For the text-containing cell, return its midpoint in (X, Y) coordinate format. 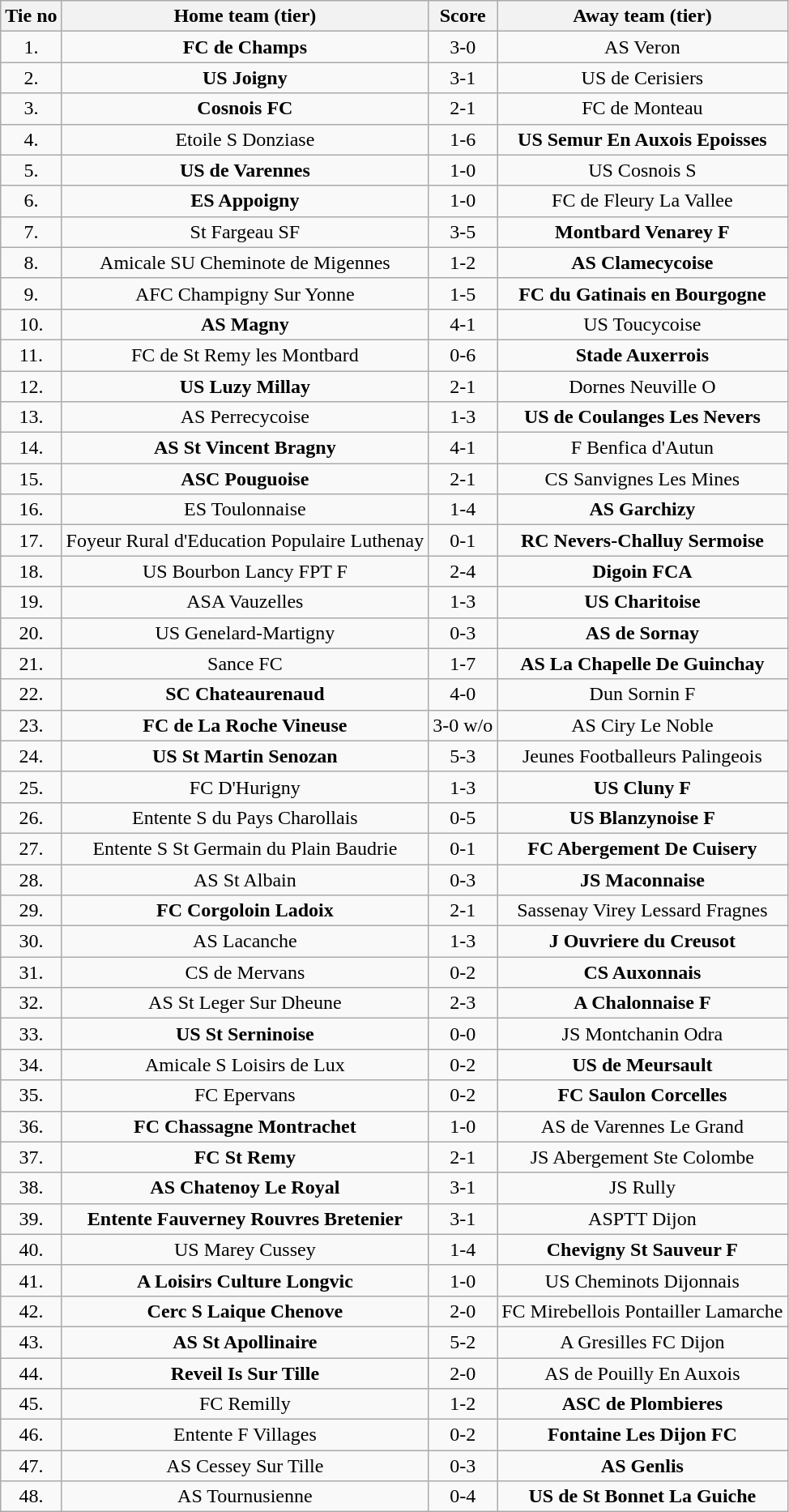
Fontaine Les Dijon FC (642, 1435)
10. (31, 324)
US Luzy Millay (245, 387)
Dornes Neuville O (642, 387)
2. (31, 78)
AS Ciry Le Noble (642, 725)
CS Auxonnais (642, 972)
3-5 (463, 232)
2-3 (463, 1003)
3-0 w/o (463, 725)
J Ouvriere du Creusot (642, 942)
Reveil Is Sur Tille (245, 1373)
AS Clamecycoise (642, 263)
Sassenay Virey Lessard Fragnes (642, 911)
Foyeur Rural d'Education Populaire Luthenay (245, 540)
AS Tournusienne (245, 1497)
Montbard Venarey F (642, 232)
1-5 (463, 293)
US Bourbon Lancy FPT F (245, 571)
FC de Fleury La Vallee (642, 201)
FC Mirebellois Pontailler Lamarche (642, 1311)
US de Cerisiers (642, 78)
5-3 (463, 756)
45. (31, 1404)
A Chalonnaise F (642, 1003)
Dun Sornin F (642, 694)
SC Chateaurenaud (245, 694)
18. (31, 571)
US de St Bonnet La Guiche (642, 1497)
JS Rully (642, 1188)
AS St Albain (245, 879)
25. (31, 787)
AS St Leger Sur Dheune (245, 1003)
AS Cessey Sur Tille (245, 1466)
1-6 (463, 139)
Amicale SU Cheminote de Migennes (245, 263)
4-0 (463, 694)
Amicale S Loisirs de Lux (245, 1065)
AS Garchizy (642, 510)
46. (31, 1435)
Cosnois FC (245, 109)
A Gresilles FC Dijon (642, 1342)
19. (31, 602)
8. (31, 263)
0-6 (463, 355)
FC de St Remy les Montbard (245, 355)
FC Epervans (245, 1096)
JS Abergement Ste Colombe (642, 1157)
US de Varennes (245, 170)
AS Perrecycoise (245, 417)
US Genelard-Martigny (245, 633)
41. (31, 1280)
ASPTT Dijon (642, 1219)
39. (31, 1219)
Cerc S Laique Chenove (245, 1311)
Entente Fauverney Rouvres Bretenier (245, 1219)
38. (31, 1188)
US Cheminots Dijonnais (642, 1280)
US de Coulanges Les Nevers (642, 417)
FC Abergement De Cuisery (642, 848)
US Marey Cussey (245, 1249)
ES Appoigny (245, 201)
AS Veron (642, 47)
AS St Vincent Bragny (245, 448)
AS de Pouilly En Auxois (642, 1373)
JS Montchanin Odra (642, 1034)
Digoin FCA (642, 571)
35. (31, 1096)
20. (31, 633)
14. (31, 448)
0-5 (463, 818)
22. (31, 694)
6. (31, 201)
A Loisirs Culture Longvic (245, 1280)
FC de Monteau (642, 109)
1-7 (463, 664)
CS Sanvignes Les Mines (642, 479)
Home team (tier) (245, 16)
ASC de Plombieres (642, 1404)
16. (31, 510)
US Blanzynoise F (642, 818)
Entente S du Pays Charollais (245, 818)
12. (31, 387)
1. (31, 47)
FC Saulon Corcelles (642, 1096)
47. (31, 1466)
24. (31, 756)
26. (31, 818)
US Semur En Auxois Epoisses (642, 139)
0-0 (463, 1034)
9. (31, 293)
FC Remilly (245, 1404)
JS Maconnaise (642, 879)
US Cluny F (642, 787)
Score (463, 16)
FC de Champs (245, 47)
32. (31, 1003)
Away team (tier) (642, 16)
US de Meursault (642, 1065)
27. (31, 848)
7. (31, 232)
AS St Apollinaire (245, 1342)
US Cosnois S (642, 170)
42. (31, 1311)
4. (31, 139)
Sance FC (245, 664)
FC St Remy (245, 1157)
29. (31, 911)
Jeunes Footballeurs Palingeois (642, 756)
21. (31, 664)
FC du Gatinais en Bourgogne (642, 293)
2-4 (463, 571)
AS Lacanche (245, 942)
Stade Auxerrois (642, 355)
ASA Vauzelles (245, 602)
37. (31, 1157)
34. (31, 1065)
US St Martin Senozan (245, 756)
40. (31, 1249)
AS de Sornay (642, 633)
F Benfica d'Autun (642, 448)
15. (31, 479)
33. (31, 1034)
36. (31, 1126)
ASC Pouguoise (245, 479)
FC D'Hurigny (245, 787)
AS Magny (245, 324)
17. (31, 540)
US Joigny (245, 78)
Entente F Villages (245, 1435)
5-2 (463, 1342)
US Toucycoise (642, 324)
AS Chatenoy Le Royal (245, 1188)
3. (31, 109)
AS La Chapelle De Guinchay (642, 664)
28. (31, 879)
23. (31, 725)
30. (31, 942)
St Fargeau SF (245, 232)
31. (31, 972)
ES Toulonnaise (245, 510)
3-0 (463, 47)
11. (31, 355)
Chevigny St Sauveur F (642, 1249)
FC Corgoloin Ladoix (245, 911)
5. (31, 170)
AS Genlis (642, 1466)
48. (31, 1497)
Etoile S Donziase (245, 139)
RC Nevers-Challuy Sermoise (642, 540)
FC Chassagne Montrachet (245, 1126)
CS de Mervans (245, 972)
43. (31, 1342)
US St Serninoise (245, 1034)
44. (31, 1373)
0-4 (463, 1497)
US Charitoise (642, 602)
Tie no (31, 16)
AS de Varennes Le Grand (642, 1126)
AFC Champigny Sur Yonne (245, 293)
13. (31, 417)
FC de La Roche Vineuse (245, 725)
Entente S St Germain du Plain Baudrie (245, 848)
